Find where the given text appears and provide that cell's center as [X, Y] coordinate. 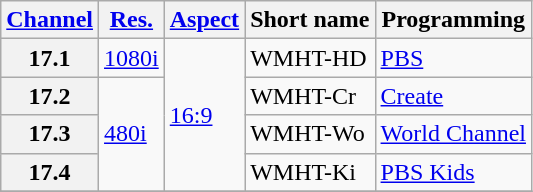
1080i [132, 58]
Aspect [204, 20]
Res. [132, 20]
17.3 [50, 134]
PBS [453, 58]
17.4 [50, 172]
17.1 [50, 58]
Channel [50, 20]
Short name [310, 20]
Create [453, 96]
WMHT-HD [310, 58]
16:9 [204, 115]
Programming [453, 20]
PBS Kids [453, 172]
WMHT-Wo [310, 134]
WMHT-Ki [310, 172]
480i [132, 134]
WMHT-Cr [310, 96]
World Channel [453, 134]
17.2 [50, 96]
